Locate the cell with the specified text and output its [X, Y] center coordinate. 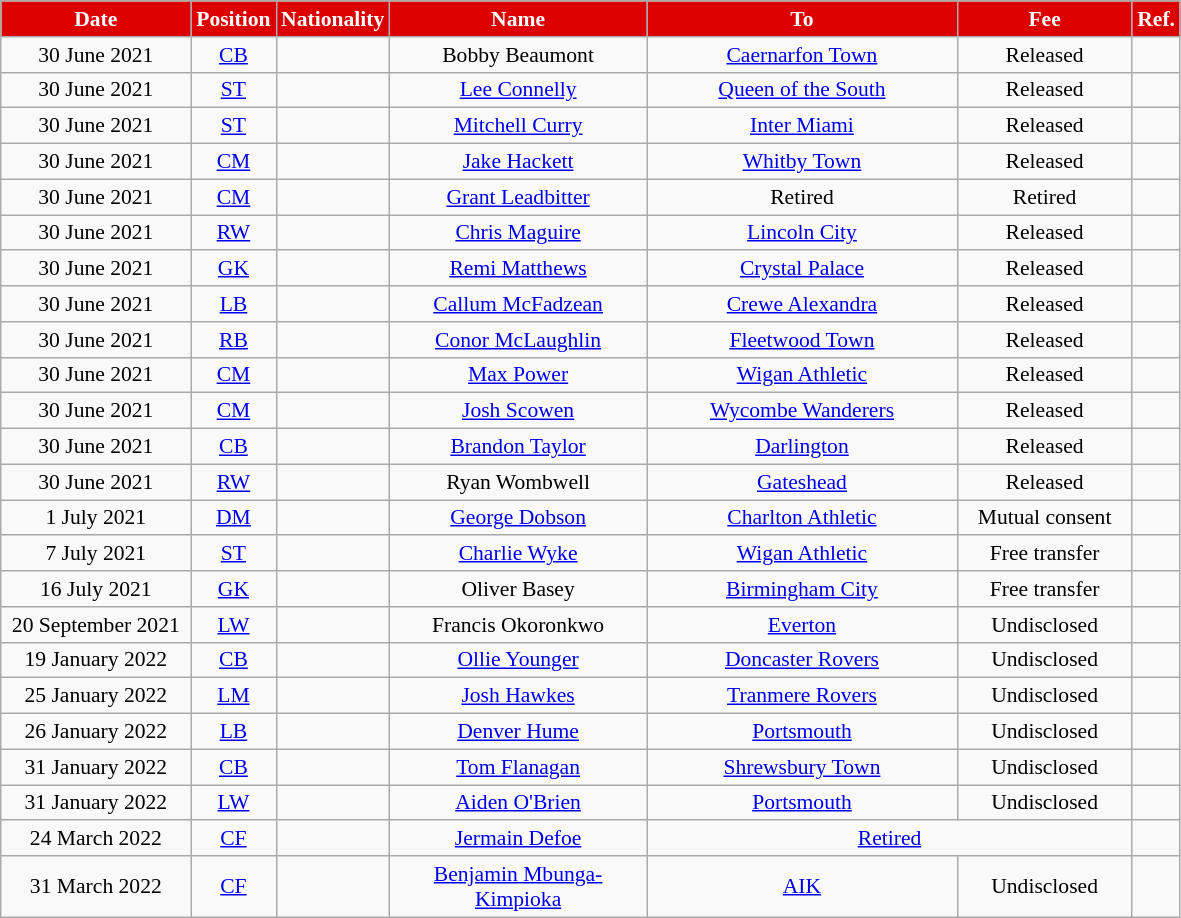
Oliver Basey [518, 589]
Aiden O'Brien [518, 803]
Everton [802, 625]
Chris Maguire [518, 233]
Tom Flanagan [518, 767]
1 July 2021 [96, 518]
Nationality [332, 19]
Callum McFadzean [518, 304]
26 January 2022 [96, 732]
Denver Hume [518, 732]
Brandon Taylor [518, 447]
7 July 2021 [96, 554]
Ollie Younger [518, 660]
Inter Miami [802, 126]
Charlie Wyke [518, 554]
Max Power [518, 375]
Ryan Wombwell [518, 482]
Lincoln City [802, 233]
Caernarfon Town [802, 55]
Charlton Athletic [802, 518]
Fleetwood Town [802, 340]
Lee Connelly [518, 90]
DM [234, 518]
Josh Scowen [518, 411]
Fee [1044, 19]
Francis Okoronkwo [518, 625]
To [802, 19]
George Dobson [518, 518]
Jake Hackett [518, 162]
Ref. [1156, 19]
Tranmere Rovers [802, 696]
20 September 2021 [96, 625]
Queen of the South [802, 90]
19 January 2022 [96, 660]
Remi Matthews [518, 269]
Doncaster Rovers [802, 660]
Mutual consent [1044, 518]
Gateshead [802, 482]
Shrewsbury Town [802, 767]
Grant Leadbitter [518, 197]
Jermain Defoe [518, 839]
Date [96, 19]
Crewe Alexandra [802, 304]
Conor McLaughlin [518, 340]
25 January 2022 [96, 696]
RB [234, 340]
Mitchell Curry [518, 126]
24 March 2022 [96, 839]
31 March 2022 [96, 886]
16 July 2021 [96, 589]
Benjamin Mbunga-Kimpioka [518, 886]
Name [518, 19]
LM [234, 696]
Birmingham City [802, 589]
Whitby Town [802, 162]
Position [234, 19]
AIK [802, 886]
Bobby Beaumont [518, 55]
Darlington [802, 447]
Wycombe Wanderers [802, 411]
Crystal Palace [802, 269]
Josh Hawkes [518, 696]
